Determine the [x, y] coordinate at the center of the cell enclosing the given text.  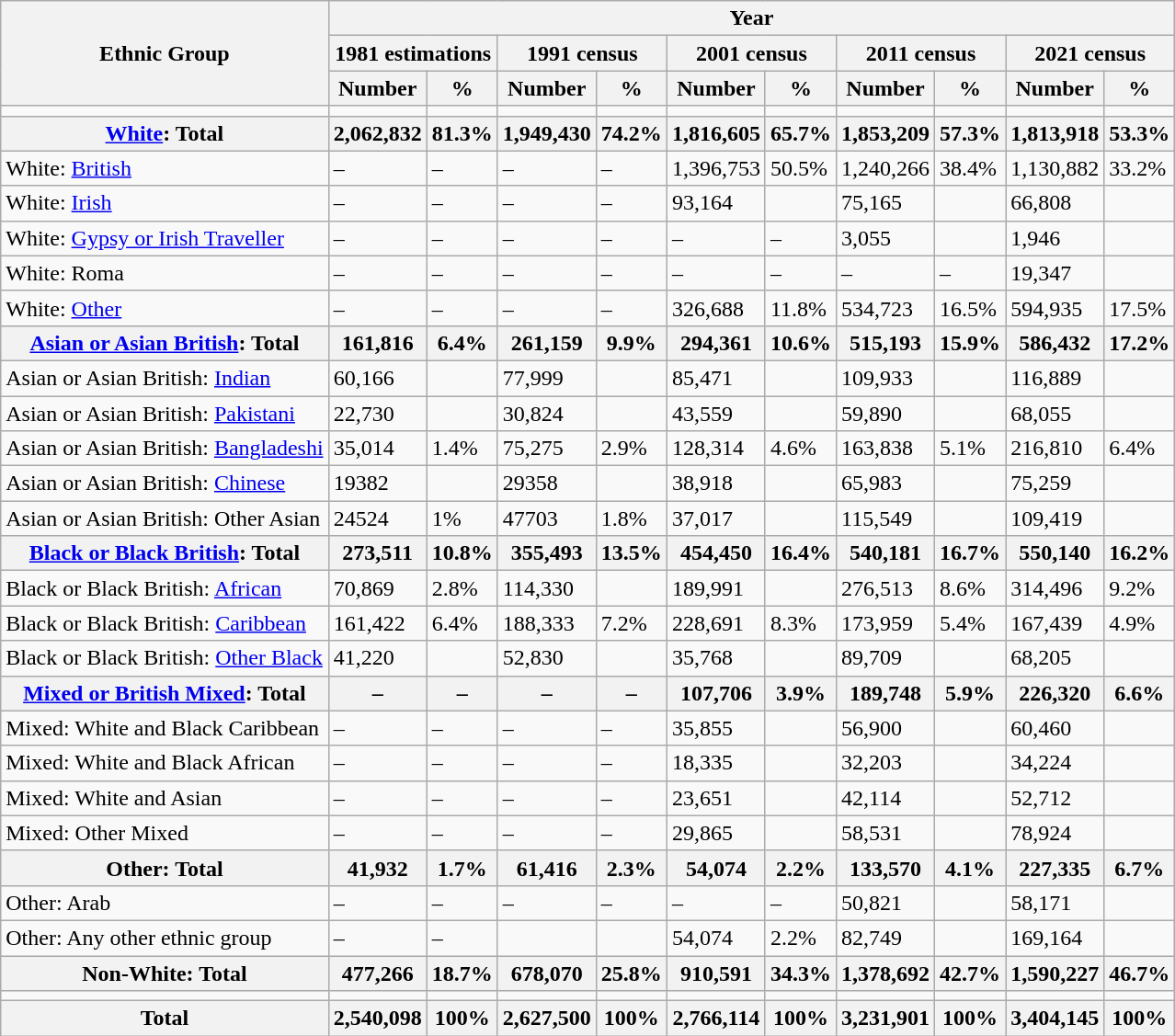
2.9% [631, 449]
Other: Total [165, 868]
167,439 [1055, 623]
4.9% [1140, 623]
1,590,227 [1055, 973]
White: Irish [165, 203]
38,918 [715, 484]
910,591 [715, 973]
85,471 [715, 378]
1,949,430 [546, 133]
586,432 [1055, 343]
17.2% [1140, 343]
15.9% [971, 343]
18,335 [715, 763]
57.3% [971, 133]
17.5% [1140, 308]
128,314 [715, 449]
169,164 [1055, 938]
477,266 [377, 973]
314,496 [1055, 588]
2,627,500 [546, 1019]
226,320 [1055, 693]
38.4% [971, 168]
515,193 [884, 343]
Asian or Asian British: Total [165, 343]
5.1% [971, 449]
22,730 [377, 413]
White: Other [165, 308]
276,513 [884, 588]
34.3% [800, 973]
46.7% [1140, 973]
8.6% [971, 588]
24524 [377, 518]
Black or Black British: Other Black [165, 658]
75,259 [1055, 484]
1,378,692 [884, 973]
1,240,266 [884, 168]
540,181 [884, 553]
2011 census [920, 53]
4.1% [971, 868]
3,055 [884, 238]
594,935 [1055, 308]
61,416 [546, 868]
60,460 [1055, 728]
Asian or Asian British: Bangladeshi [165, 449]
678,070 [546, 973]
326,688 [715, 308]
133,570 [884, 868]
5.4% [971, 623]
534,723 [884, 308]
White: Total [165, 133]
3,231,901 [884, 1019]
65,983 [884, 484]
56,900 [884, 728]
53.3% [1140, 133]
114,330 [546, 588]
43,559 [715, 413]
189,991 [715, 588]
58,171 [1055, 903]
227,335 [1055, 868]
29358 [546, 484]
Mixed: White and Asian [165, 798]
1981 estimations [413, 53]
Asian or Asian British: Indian [165, 378]
Asian or Asian British: Other Asian [165, 518]
454,450 [715, 553]
9.2% [1140, 588]
Black or Black British: Total [165, 553]
1991 census [582, 53]
23,651 [715, 798]
16.2% [1140, 553]
81.3% [462, 133]
16.5% [971, 308]
47703 [546, 518]
29,865 [715, 833]
3.9% [800, 693]
White: Gypsy or Irish Traveller [165, 238]
2.8% [462, 588]
1.7% [462, 868]
93,164 [715, 203]
42,114 [884, 798]
1,396,753 [715, 168]
116,889 [1055, 378]
2,540,098 [377, 1019]
161,816 [377, 343]
16.7% [971, 553]
35,855 [715, 728]
Non-White: Total [165, 973]
Total [165, 1019]
1.8% [631, 518]
78,924 [1055, 833]
75,275 [546, 449]
273,511 [377, 553]
34,224 [1055, 763]
White: Roma [165, 273]
60,166 [377, 378]
189,748 [884, 693]
Mixed: White and Black Caribbean [165, 728]
50,821 [884, 903]
3,404,145 [1055, 1019]
7.2% [631, 623]
1,946 [1055, 238]
66,808 [1055, 203]
173,959 [884, 623]
75,165 [884, 203]
5.9% [971, 693]
1% [462, 518]
9.9% [631, 343]
216,810 [1055, 449]
42.7% [971, 973]
52,830 [546, 658]
8.3% [800, 623]
Mixed or British Mixed: Total [165, 693]
2.3% [631, 868]
1,813,918 [1055, 133]
Other: Any other ethnic group [165, 938]
16.4% [800, 553]
65.7% [800, 133]
33.2% [1140, 168]
228,691 [715, 623]
50.5% [800, 168]
1,130,882 [1055, 168]
10.6% [800, 343]
35,014 [377, 449]
70,869 [377, 588]
6.6% [1140, 693]
Black or Black British: Caribbean [165, 623]
2,766,114 [715, 1019]
161,422 [377, 623]
11.8% [800, 308]
74.2% [631, 133]
4.6% [800, 449]
58,531 [884, 833]
355,493 [546, 553]
550,140 [1055, 553]
41,220 [377, 658]
77,999 [546, 378]
32,203 [884, 763]
19,347 [1055, 273]
163,838 [884, 449]
Mixed: Other Mixed [165, 833]
18.7% [462, 973]
261,159 [546, 343]
109,419 [1055, 518]
Asian or Asian British: Pakistani [165, 413]
294,361 [715, 343]
25.8% [631, 973]
52,712 [1055, 798]
35,768 [715, 658]
Mixed: White and Black African [165, 763]
109,933 [884, 378]
19382 [377, 484]
115,549 [884, 518]
68,055 [1055, 413]
6.7% [1140, 868]
59,890 [884, 413]
2021 census [1090, 53]
Ethnic Group [165, 53]
89,709 [884, 658]
2001 census [751, 53]
2,062,832 [377, 133]
107,706 [715, 693]
37,017 [715, 518]
41,932 [377, 868]
Other: Arab [165, 903]
188,333 [546, 623]
Year [752, 18]
82,749 [884, 938]
10.8% [462, 553]
Black or Black British: African [165, 588]
Asian or Asian British: Chinese [165, 484]
1.4% [462, 449]
White: British [165, 168]
30,824 [546, 413]
1,816,605 [715, 133]
13.5% [631, 553]
1,853,209 [884, 133]
68,205 [1055, 658]
